Provide the [X, Y] coordinate of the cell's center where the given text is located.  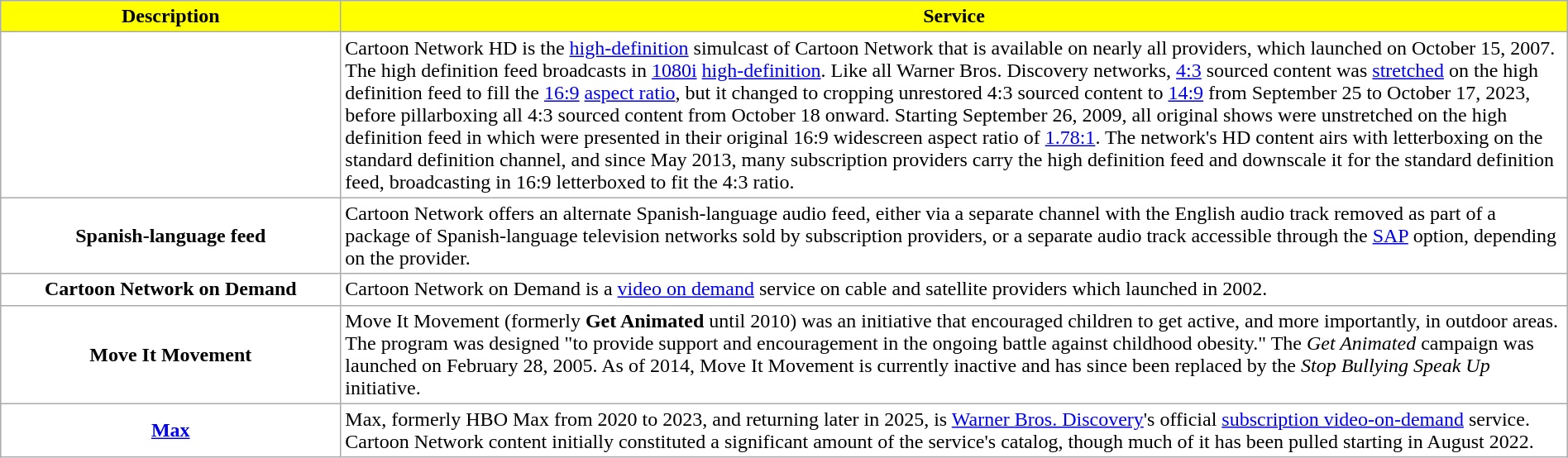
Max [170, 430]
Cartoon Network on Demand [170, 289]
Cartoon Network on Demand is a video on demand service on cable and satellite providers which launched in 2002. [954, 289]
Service [954, 17]
Description [170, 17]
Move It Movement [170, 354]
Spanish-language feed [170, 236]
